Identify which cell holds the provided text, then report its (X, Y) central coordinate. 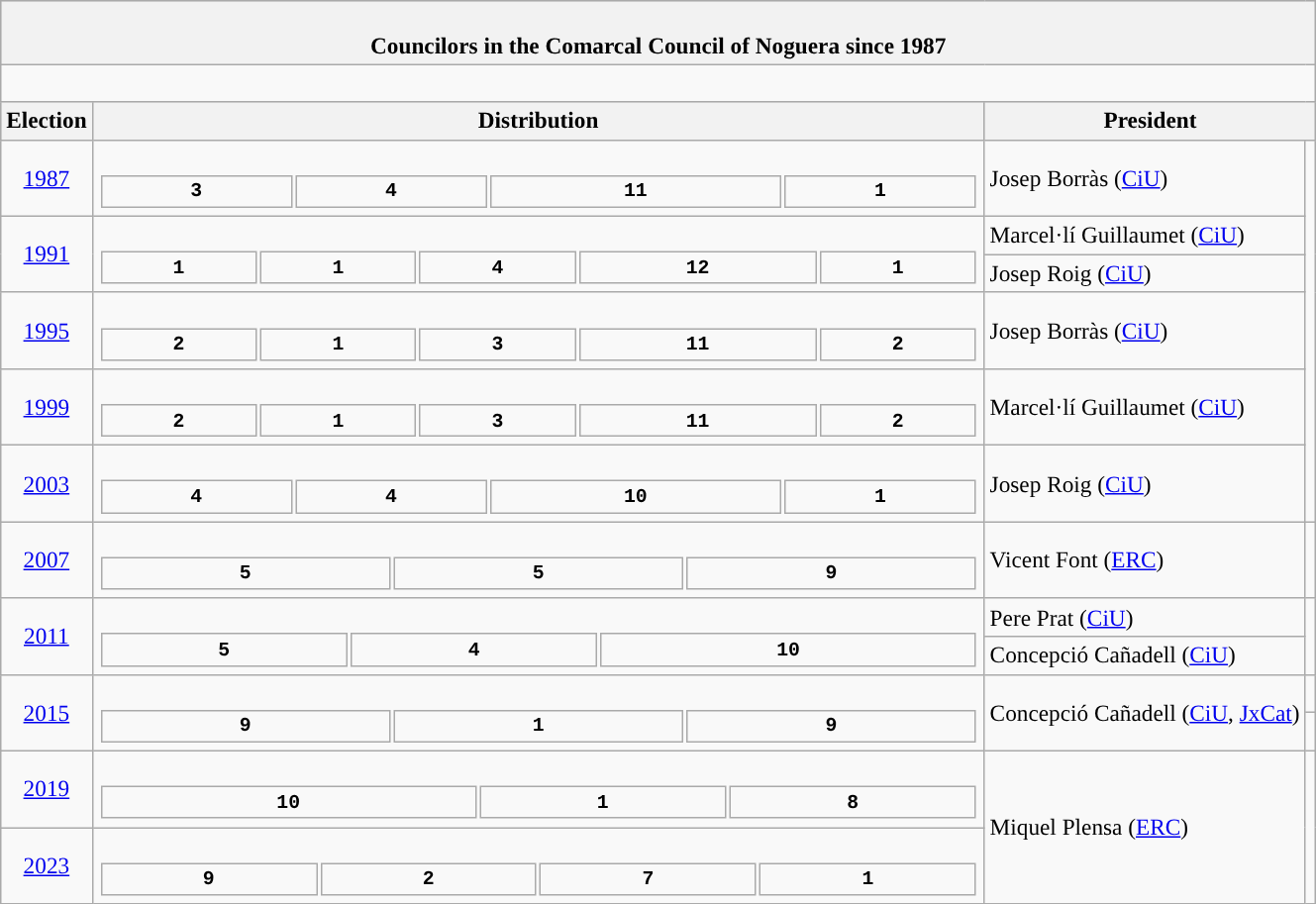
3 4 11 1 (539, 178)
10 1 8 (539, 788)
1999 (47, 406)
Election (47, 121)
Vicent Font (ERC) (1145, 558)
2023 (47, 865)
9 2 7 1 (539, 865)
1 1 4 12 1 (539, 253)
2015 (47, 713)
2007 (47, 558)
12 (697, 267)
1995 (47, 331)
1991 (47, 253)
5 5 9 (539, 558)
7 (648, 877)
8 (852, 802)
4 4 10 1 (539, 483)
Councilors in the Comarcal Council of Noguera since 1987 (658, 32)
5 4 10 (539, 636)
Miquel Plensa (ERC) (1145, 827)
2019 (47, 788)
9 1 9 (539, 713)
2011 (47, 636)
Pere Prat (CiU) (1145, 618)
President (1150, 121)
2003 (47, 483)
1987 (47, 178)
Concepció Cañadell (CiU, JxCat) (1145, 713)
Distribution (539, 121)
Concepció Cañadell (CiU) (1145, 655)
